Determine the (x, y) coordinate at the center of the cell enclosing the given text.  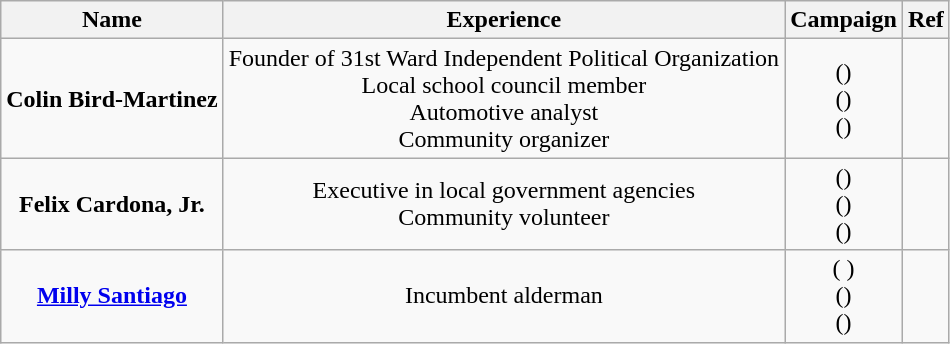
( )()() (844, 296)
Ref (926, 20)
Campaign (844, 20)
Name (112, 20)
Incumbent alderman (504, 296)
Founder of 31st Ward Independent Political OrganizationLocal school council memberAutomotive analystCommunity organizer (504, 98)
Executive in local government agenciesCommunity volunteer (504, 204)
Felix Cardona, Jr. (112, 204)
Experience (504, 20)
Colin Bird-Martinez (112, 98)
Milly Santiago (112, 296)
